Extract the [X, Y] coordinate from the center of the cell holding the provided text.  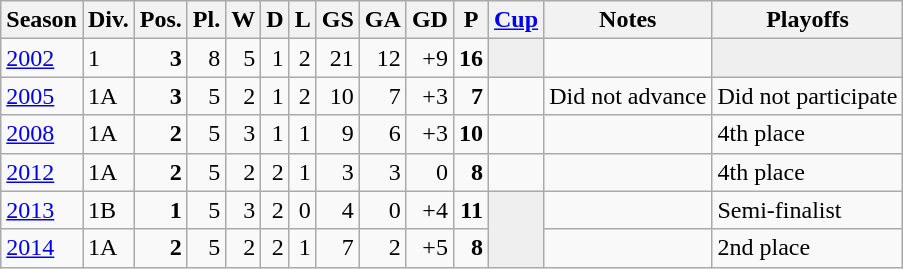
2005 [42, 96]
9 [338, 134]
Div. [108, 20]
+4 [430, 210]
GS [338, 20]
W [244, 20]
D [275, 20]
Season [42, 20]
6 [382, 134]
+5 [430, 248]
2014 [42, 248]
GA [382, 20]
+9 [430, 58]
Did not advance [628, 96]
2012 [42, 172]
16 [470, 58]
Pl. [206, 20]
GD [430, 20]
P [470, 20]
2013 [42, 210]
2nd place [808, 248]
Pos. [160, 20]
L [302, 20]
Semi-finalist [808, 210]
1B [108, 210]
2002 [42, 58]
11 [470, 210]
Did not participate [808, 96]
12 [382, 58]
Cup [516, 20]
2008 [42, 134]
4 [338, 210]
Notes [628, 20]
21 [338, 58]
Playoffs [808, 20]
